Extract the (X, Y) coordinate from the center of the cell holding the provided text.  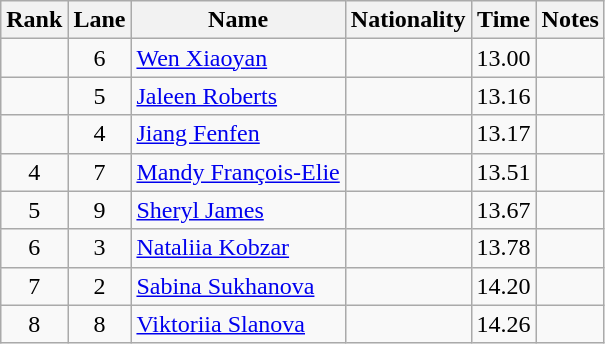
Rank (34, 20)
Time (504, 20)
14.26 (504, 324)
Nataliia Kobzar (238, 248)
Mandy François-Elie (238, 172)
13.16 (504, 96)
Sabina Sukhanova (238, 286)
14.20 (504, 286)
3 (100, 248)
Nationality (408, 20)
9 (100, 210)
Viktoriia Slanova (238, 324)
2 (100, 286)
Notes (570, 20)
13.00 (504, 58)
Lane (100, 20)
Jiang Fenfen (238, 134)
Wen Xiaoyan (238, 58)
13.78 (504, 248)
13.17 (504, 134)
13.67 (504, 210)
Sheryl James (238, 210)
Name (238, 20)
Jaleen Roberts (238, 96)
13.51 (504, 172)
